Output the [X, Y] coordinate of the center of the cell containing the given text.  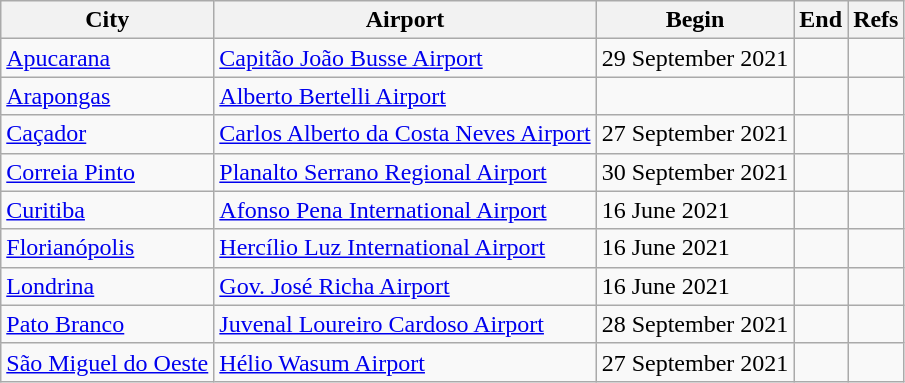
Hercílio Luz International Airport [405, 248]
Airport [405, 20]
Juvenal Loureiro Cardoso Airport [405, 324]
Carlos Alberto da Costa Neves Airport [405, 134]
Arapongas [108, 96]
Curitiba [108, 210]
Afonso Pena International Airport [405, 210]
Begin [695, 20]
City [108, 20]
30 September 2021 [695, 172]
Pato Branco [108, 324]
São Miguel do Oeste [108, 362]
Correia Pinto [108, 172]
Alberto Bertelli Airport [405, 96]
End [821, 20]
Caçador [108, 134]
Londrina [108, 286]
Gov. José Richa Airport [405, 286]
Florianópolis [108, 248]
29 September 2021 [695, 58]
Capitão João Busse Airport [405, 58]
Planalto Serrano Regional Airport [405, 172]
28 September 2021 [695, 324]
Apucarana [108, 58]
Hélio Wasum Airport [405, 362]
Refs [876, 20]
